Determine the (X, Y) coordinate at the center of the cell enclosing the given text.  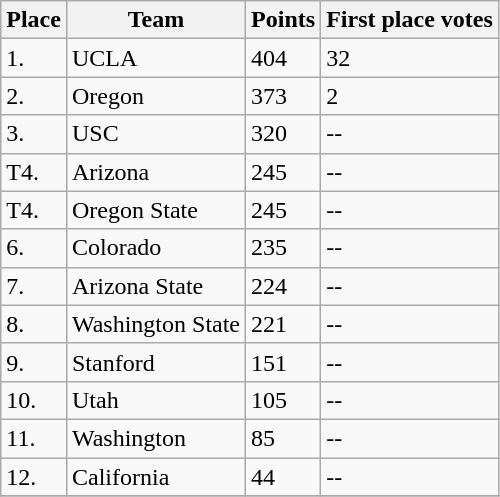
32 (410, 58)
Place (34, 20)
6. (34, 248)
404 (284, 58)
Points (284, 20)
Arizona State (156, 286)
Oregon (156, 96)
Colorado (156, 248)
3. (34, 134)
221 (284, 324)
151 (284, 362)
Washington State (156, 324)
California (156, 477)
First place votes (410, 20)
224 (284, 286)
8. (34, 324)
2. (34, 96)
Washington (156, 438)
Team (156, 20)
2 (410, 96)
320 (284, 134)
Arizona (156, 172)
Stanford (156, 362)
Utah (156, 400)
85 (284, 438)
373 (284, 96)
11. (34, 438)
235 (284, 248)
Oregon State (156, 210)
7. (34, 286)
USC (156, 134)
1. (34, 58)
9. (34, 362)
105 (284, 400)
44 (284, 477)
12. (34, 477)
10. (34, 400)
UCLA (156, 58)
